For the text-containing cell, return its midpoint in [x, y] coordinate format. 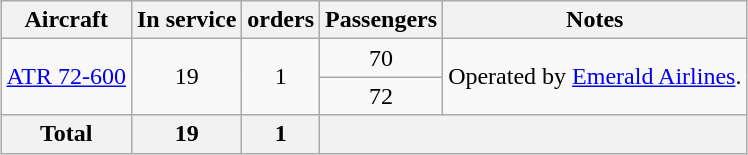
Aircraft [66, 20]
72 [382, 96]
Operated by Emerald Airlines. [595, 77]
70 [382, 58]
orders [281, 20]
Notes [595, 20]
ATR 72-600 [66, 77]
Passengers [382, 20]
In service [186, 20]
Total [66, 134]
